Detect which cell encompasses the target text, then output its [x, y] center coordinate. 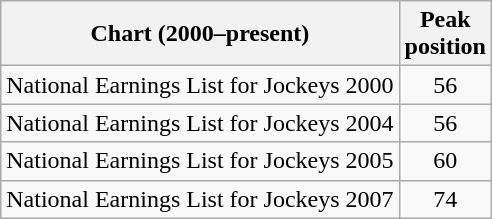
National Earnings List for Jockeys 2007 [200, 199]
74 [445, 199]
National Earnings List for Jockeys 2005 [200, 161]
Peakposition [445, 34]
National Earnings List for Jockeys 2004 [200, 123]
60 [445, 161]
National Earnings List for Jockeys 2000 [200, 85]
Chart (2000–present) [200, 34]
